Return [x, y] of the center of cell containing provided text 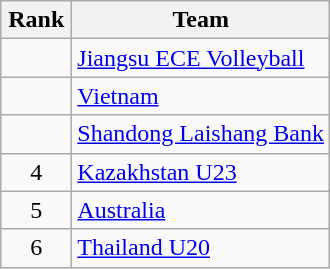
Rank [36, 20]
6 [36, 248]
Vietnam [201, 96]
5 [36, 210]
Kazakhstan U23 [201, 172]
4 [36, 172]
Thailand U20 [201, 248]
Team [201, 20]
Shandong Laishang Bank [201, 134]
Australia [201, 210]
Jiangsu ECE Volleyball [201, 58]
